Search for the cell housing the specified text and yield its (X, Y) center coordinate. 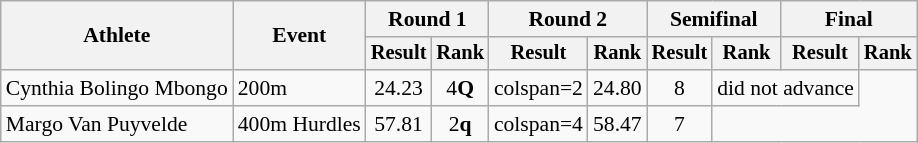
Round 1 (428, 19)
400m Hurdles (300, 124)
Round 2 (568, 19)
200m (300, 88)
Margo Van Puyvelde (117, 124)
4Q (460, 88)
24.80 (618, 88)
Final (849, 19)
Semifinal (714, 19)
7 (680, 124)
did not advance (786, 88)
Athlete (117, 36)
2q (460, 124)
Cynthia Bolingo Mbongo (117, 88)
colspan=2 (538, 88)
58.47 (618, 124)
24.23 (399, 88)
Event (300, 36)
57.81 (399, 124)
colspan=4 (538, 124)
8 (680, 88)
